Capture the cell that displays the provided text and extract its [x, y] central coordinate. 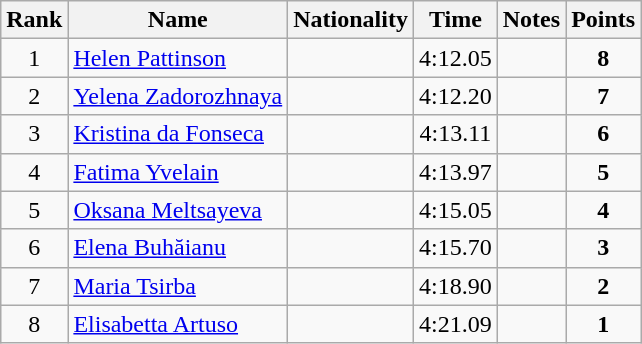
Maria Tsirba [178, 286]
4:13.11 [455, 134]
Name [178, 20]
Elena Buhăianu [178, 248]
Fatima Yvelain [178, 172]
4:21.09 [455, 324]
Helen Pattinson [178, 58]
Rank [34, 20]
Time [455, 20]
Yelena Zadorozhnaya [178, 96]
4:18.90 [455, 286]
Nationality [351, 20]
4:15.70 [455, 248]
Kristina da Fonseca [178, 134]
4:15.05 [455, 210]
Elisabetta Artuso [178, 324]
Oksana Meltsayeva [178, 210]
Notes [531, 20]
4:12.05 [455, 58]
Points [604, 20]
4:12.20 [455, 96]
4:13.97 [455, 172]
